Search for the cell housing the specified text and yield its [X, Y] center coordinate. 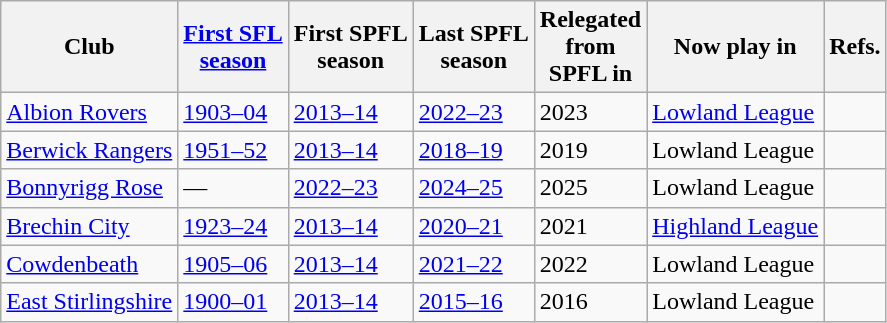
2020–21 [474, 226]
RelegatedfromSPFL in [590, 47]
Berwick Rangers [90, 150]
1923–24 [233, 226]
East Stirlingshire [90, 302]
— [233, 188]
2025 [590, 188]
2021–22 [474, 264]
First SPFLseason [350, 47]
1905–06 [233, 264]
Bonnyrigg Rose [90, 188]
First SFLseason [233, 47]
Now play in [736, 47]
2018–19 [474, 150]
2023 [590, 112]
2024–25 [474, 188]
Cowdenbeath [90, 264]
Last SPFLseason [474, 47]
1951–52 [233, 150]
Refs. [855, 47]
2016 [590, 302]
Albion Rovers [90, 112]
1903–04 [233, 112]
2022 [590, 264]
Brechin City [90, 226]
2021 [590, 226]
Club [90, 47]
1900–01 [233, 302]
Highland League [736, 226]
2019 [590, 150]
2015–16 [474, 302]
